Capture the cell that displays the provided text and extract its (X, Y) central coordinate. 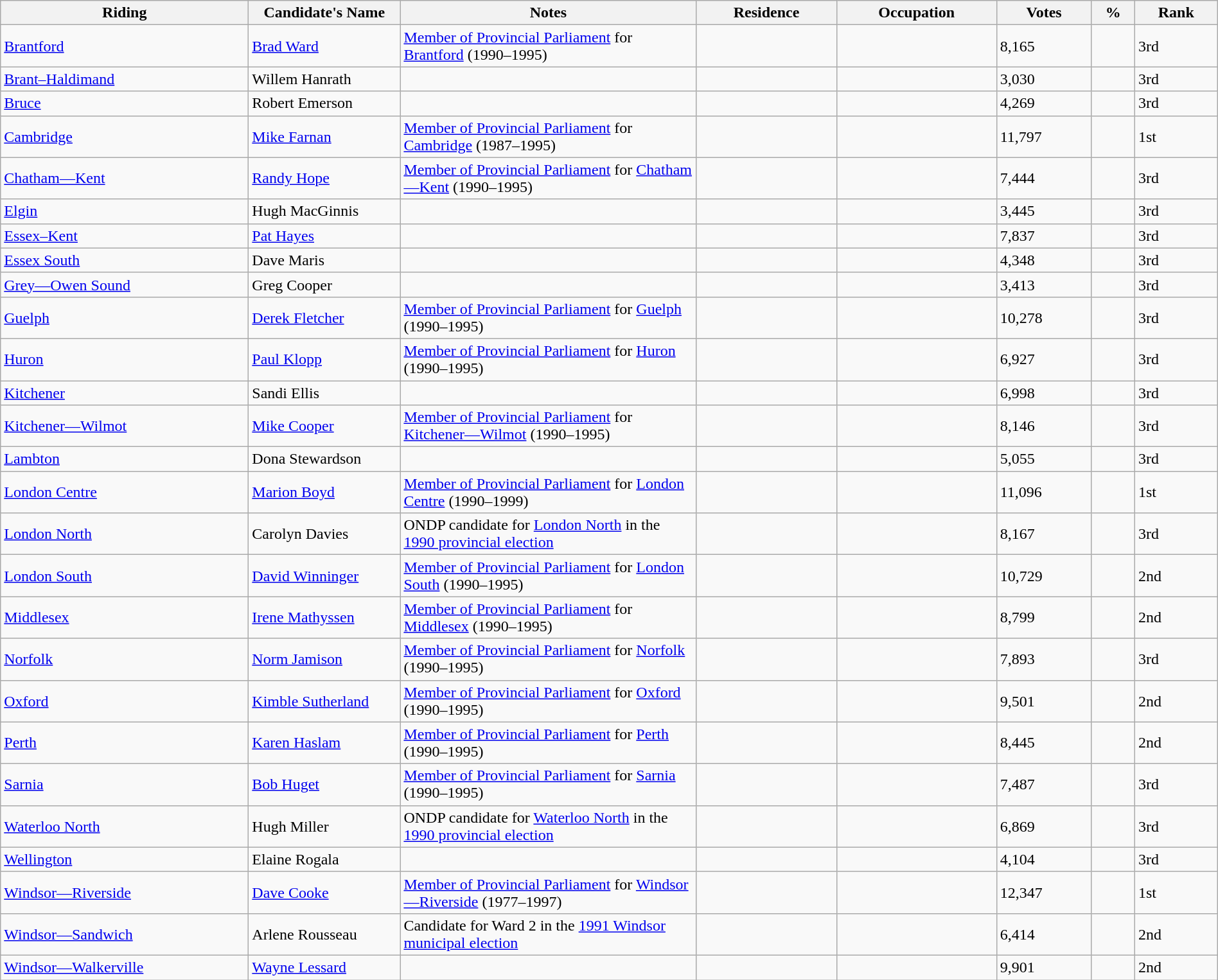
8,165 (1044, 46)
Wayne Lessard (324, 967)
Guelph (125, 317)
Elgin (125, 211)
Member of Provincial Parliament for Chatham—Kent (1990–1995) (549, 179)
Derek Fletcher (324, 317)
Sarnia (125, 785)
6,869 (1044, 826)
Member of Provincial Parliament for London Centre (1990–1999) (549, 492)
10,278 (1044, 317)
7,487 (1044, 785)
Willem Hanrath (324, 79)
Essex South (125, 260)
Pat Hayes (324, 236)
4,269 (1044, 103)
Irene Mathyssen (324, 618)
Windsor—Riverside (125, 893)
Mike Farnan (324, 136)
Marion Boyd (324, 492)
3,030 (1044, 79)
Kitchener—Wilmot (125, 426)
Perth (125, 742)
Kimble Sutherland (324, 701)
Windsor—Walkerville (125, 967)
Norm Jamison (324, 659)
7,893 (1044, 659)
London North (125, 534)
Member of Provincial Parliament for Kitchener—Wilmot (1990–1995) (549, 426)
Windsor—Sandwich (125, 934)
Brad Ward (324, 46)
Norfolk (125, 659)
Paul Klopp (324, 360)
Bruce (125, 103)
7,837 (1044, 236)
8,799 (1044, 618)
Karen Haslam (324, 742)
Greg Cooper (324, 284)
David Winninger (324, 575)
Chatham—Kent (125, 179)
Member of Provincial Parliament for Norfolk (1990–1995) (549, 659)
Member of Provincial Parliament for London South (1990–1995) (549, 575)
Candidate's Name (324, 13)
Member of Provincial Parliament for Sarnia (1990–1995) (549, 785)
Bob Huget (324, 785)
8,445 (1044, 742)
Cambridge (125, 136)
3,445 (1044, 211)
Oxford (125, 701)
4,348 (1044, 260)
8,167 (1044, 534)
6,927 (1044, 360)
Waterloo North (125, 826)
Rank (1176, 13)
Hugh MacGinnis (324, 211)
12,347 (1044, 893)
Middlesex (125, 618)
Kitchener (125, 392)
Sandi Ellis (324, 392)
ONDP candidate for London North in the 1990 provincial election (549, 534)
London South (125, 575)
Member of Provincial Parliament for Perth (1990–1995) (549, 742)
Member of Provincial Parliament for Brantford (1990–1995) (549, 46)
Dave Maris (324, 260)
Grey—Owen Sound (125, 284)
ONDP candidate for Waterloo North in the 1990 provincial election (549, 826)
Randy Hope (324, 179)
Dona Stewardson (324, 459)
Riding (125, 13)
8,146 (1044, 426)
Candidate for Ward 2 in the 1991 Windsor municipal election (549, 934)
Member of Provincial Parliament for Cambridge (1987–1995) (549, 136)
9,501 (1044, 701)
Robert Emerson (324, 103)
London Centre (125, 492)
Hugh Miller (324, 826)
11,096 (1044, 492)
Mike Cooper (324, 426)
10,729 (1044, 575)
Member of Provincial Parliament for Guelph (1990–1995) (549, 317)
Votes (1044, 13)
% (1113, 13)
Carolyn Davies (324, 534)
7,444 (1044, 179)
Huron (125, 360)
Member of Provincial Parliament for Huron (1990–1995) (549, 360)
Dave Cooke (324, 893)
Essex–Kent (125, 236)
Residence (766, 13)
Lambton (125, 459)
Member of Provincial Parliament for Middlesex (1990–1995) (549, 618)
Notes (549, 13)
3,413 (1044, 284)
4,104 (1044, 859)
Brantford (125, 46)
9,901 (1044, 967)
Member of Provincial Parliament for Windsor—Riverside (1977–1997) (549, 893)
Occupation (916, 13)
6,998 (1044, 392)
6,414 (1044, 934)
5,055 (1044, 459)
Elaine Rogala (324, 859)
Member of Provincial Parliament for Oxford (1990–1995) (549, 701)
Wellington (125, 859)
Arlene Rousseau (324, 934)
11,797 (1044, 136)
Brant–Haldimand (125, 79)
